Scan for the cell matching the given text and deliver its [X, Y] coordinate at center. 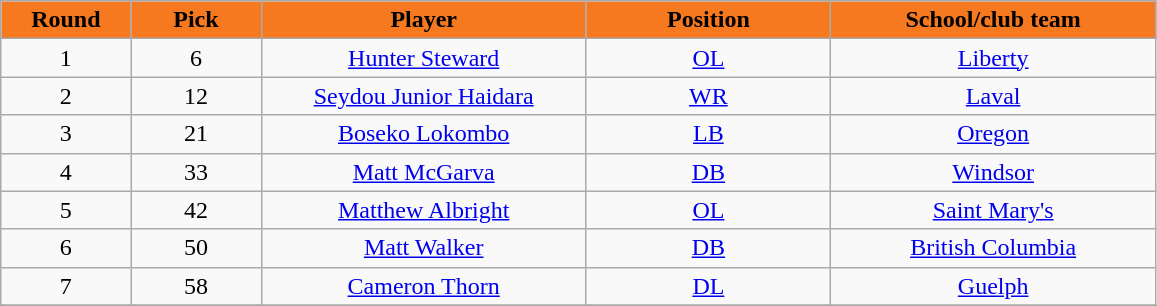
LB [708, 134]
Position [708, 20]
1 [66, 58]
58 [196, 286]
Saint Mary's [992, 210]
Seydou Junior Haidara [424, 96]
42 [196, 210]
Pick [196, 20]
DL [708, 286]
Matthew Albright [424, 210]
33 [196, 172]
Laval [992, 96]
School/club team [992, 20]
50 [196, 248]
Player [424, 20]
Hunter Steward [424, 58]
5 [66, 210]
Oregon [992, 134]
2 [66, 96]
Cameron Thorn [424, 286]
12 [196, 96]
3 [66, 134]
4 [66, 172]
21 [196, 134]
WR [708, 96]
Boseko Lokombo [424, 134]
7 [66, 286]
Windsor [992, 172]
Round [66, 20]
Matt McGarva [424, 172]
British Columbia [992, 248]
Liberty [992, 58]
Guelph [992, 286]
Matt Walker [424, 248]
